For the text-containing cell, return its midpoint in [X, Y] coordinate format. 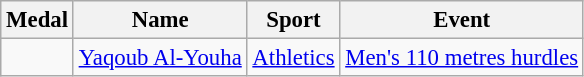
Yaqoub Al-Youha [160, 58]
Event [462, 20]
Athletics [294, 58]
Medal [38, 20]
Sport [294, 20]
Name [160, 20]
Men's 110 metres hurdles [462, 58]
